Return [x, y] of the center of cell containing provided text 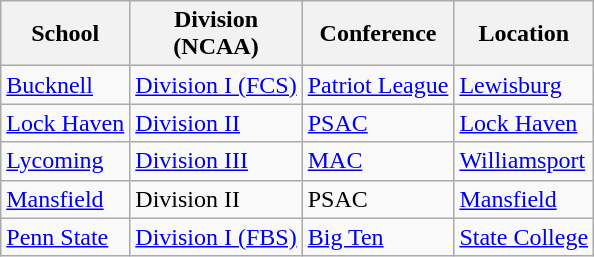
Division III [216, 161]
Division I (FBS) [216, 237]
Conference [378, 34]
Lycoming [66, 161]
Bucknell [66, 85]
Division(NCAA) [216, 34]
Patriot League [378, 85]
Penn State [66, 237]
Big Ten [378, 237]
MAC [378, 161]
Lewisburg [524, 85]
Division I (FCS) [216, 85]
Location [524, 34]
Williamsport [524, 161]
State College [524, 237]
School [66, 34]
